Provide the [X, Y] coordinate of the cell's center where the given text is located.  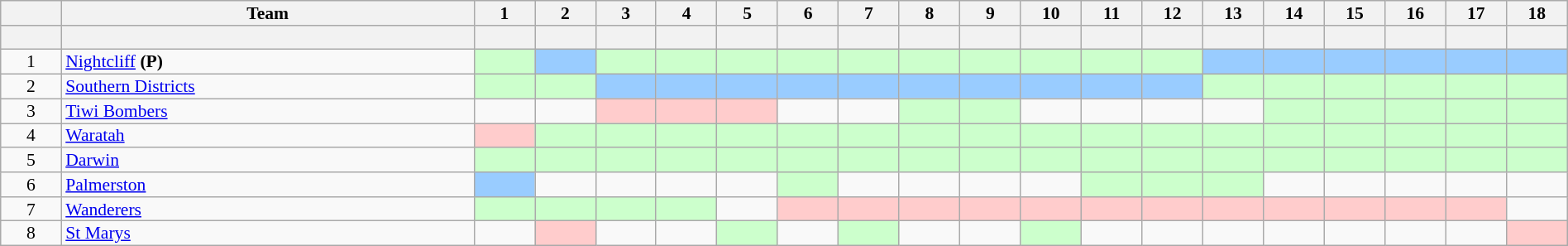
Tiwi Bombers [268, 111]
St Marys [268, 234]
16 [1416, 13]
12 [1173, 13]
9 [991, 13]
18 [1537, 13]
14 [1293, 13]
Wanderers [268, 210]
Palmerston [268, 185]
11 [1111, 13]
10 [1050, 13]
Waratah [268, 136]
15 [1355, 13]
Nightcliff (P) [268, 62]
Southern Districts [268, 87]
Team [268, 13]
Darwin [268, 160]
17 [1475, 13]
13 [1232, 13]
